Scan for the cell matching the given text and deliver its [x, y] coordinate at center. 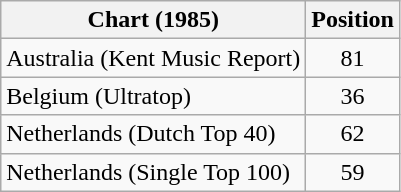
81 [353, 58]
Netherlands (Dutch Top 40) [154, 134]
36 [353, 96]
Australia (Kent Music Report) [154, 58]
Belgium (Ultratop) [154, 96]
59 [353, 172]
Position [353, 20]
Chart (1985) [154, 20]
Netherlands (Single Top 100) [154, 172]
62 [353, 134]
